Pinpoint the cell where the given text exists, returning its (X, Y) midpoint coordinate. 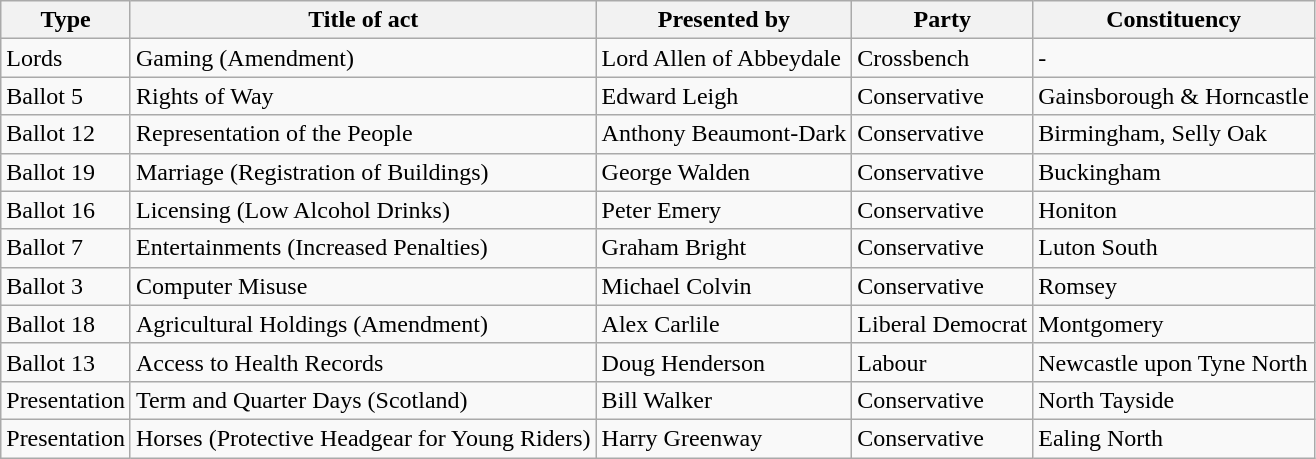
Ballot 19 (66, 172)
Liberal Democrat (942, 324)
Ballot 13 (66, 362)
Gainsborough & Horncastle (1174, 96)
- (1174, 58)
Entertainments (Increased Penalties) (363, 248)
Ballot 16 (66, 210)
Luton South (1174, 248)
Presented by (724, 20)
Licensing (Low Alcohol Drinks) (363, 210)
Romsey (1174, 286)
Peter Emery (724, 210)
Party (942, 20)
Ballot 7 (66, 248)
Horses (Protective Headgear for Young Riders) (363, 438)
North Tayside (1174, 400)
Alex Carlile (724, 324)
Edward Leigh (724, 96)
Honiton (1174, 210)
Ballot 18 (66, 324)
Ballot 3 (66, 286)
Title of act (363, 20)
Representation of the People (363, 134)
Computer Misuse (363, 286)
Access to Health Records (363, 362)
Anthony Beaumont-Dark (724, 134)
Ballot 5 (66, 96)
Birmingham, Selly Oak (1174, 134)
Labour (942, 362)
Harry Greenway (724, 438)
Graham Bright (724, 248)
Newcastle upon Tyne North (1174, 362)
Lords (66, 58)
Ealing North (1174, 438)
Ballot 12 (66, 134)
Buckingham (1174, 172)
Bill Walker (724, 400)
Montgomery (1174, 324)
Doug Henderson (724, 362)
Type (66, 20)
Lord Allen of Abbeydale (724, 58)
Term and Quarter Days (Scotland) (363, 400)
Marriage (Registration of Buildings) (363, 172)
Gaming (Amendment) (363, 58)
Michael Colvin (724, 286)
Agricultural Holdings (Amendment) (363, 324)
Rights of Way (363, 96)
George Walden (724, 172)
Crossbench (942, 58)
Constituency (1174, 20)
